Return the [x, y] coordinate for the center point of the cell that contains the specified text.  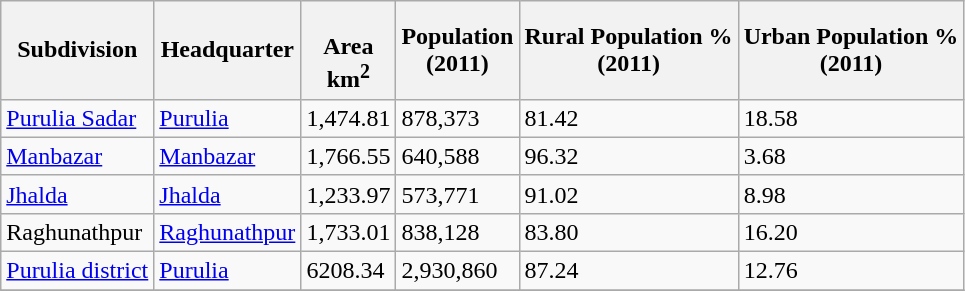
878,373 [458, 118]
18.58 [851, 118]
8.98 [851, 194]
Urban Population % (2011) [851, 50]
Purulia Sadar [78, 118]
Rural Population %(2011) [628, 50]
Purulia district [78, 271]
81.42 [628, 118]
2,930,860 [458, 271]
96.32 [628, 156]
1,233.97 [348, 194]
1,474.81 [348, 118]
1,766.55 [348, 156]
640,588 [458, 156]
91.02 [628, 194]
573,771 [458, 194]
1,733.01 [348, 232]
87.24 [628, 271]
6208.34 [348, 271]
12.76 [851, 271]
Population(2011) [458, 50]
3.68 [851, 156]
83.80 [628, 232]
838,128 [458, 232]
16.20 [851, 232]
Headquarter [228, 50]
Subdivision [78, 50]
Areakm2 [348, 50]
